For the text-containing cell, return its midpoint in [x, y] coordinate format. 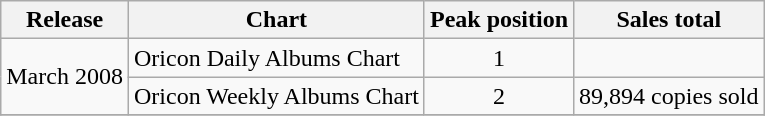
March 2008 [65, 77]
Sales total [669, 20]
Peak position [498, 20]
89,894 copies sold [669, 96]
Oricon Weekly Albums Chart [276, 96]
Chart [276, 20]
1 [498, 58]
Oricon Daily Albums Chart [276, 58]
Release [65, 20]
2 [498, 96]
